Identify which cell holds the provided text, then report its [X, Y] central coordinate. 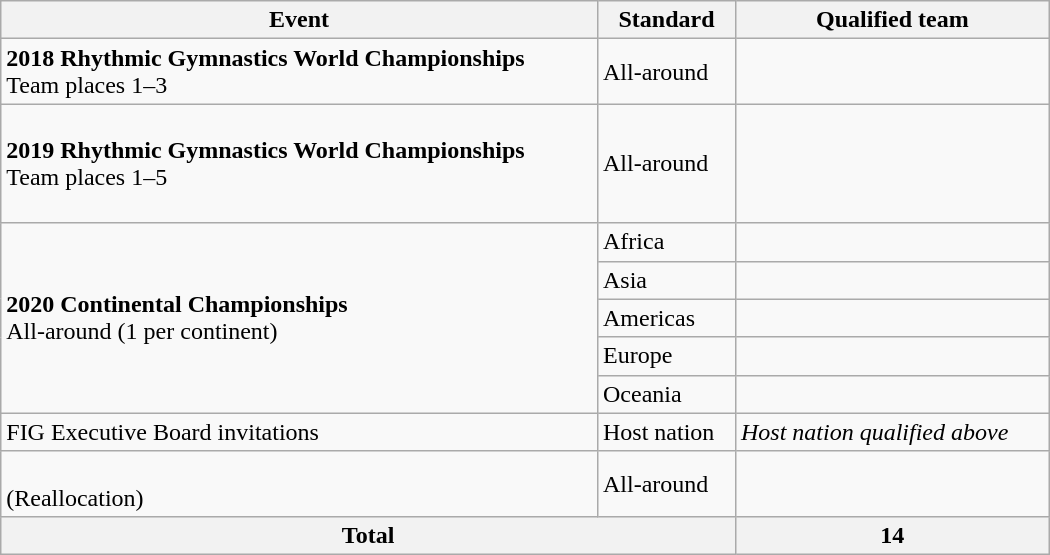
Asia [666, 280]
FIG Executive Board invitations [300, 432]
2018 Rhythmic Gymnastics World ChampionshipsTeam places 1–3 [300, 72]
Host nation [666, 432]
Qualified team [892, 20]
2019 Rhythmic Gymnastics World ChampionshipsTeam places 1–5 [300, 164]
Standard [666, 20]
2020 Continental ChampionshipsAll-around (1 per continent) [300, 318]
Americas [666, 318]
Europe [666, 356]
14 [892, 535]
Africa [666, 242]
Oceania [666, 394]
Host nation qualified above [892, 432]
Total [368, 535]
(Reallocation) [300, 484]
Event [300, 20]
